Pinpoint the cell where the given text exists, returning its (x, y) midpoint coordinate. 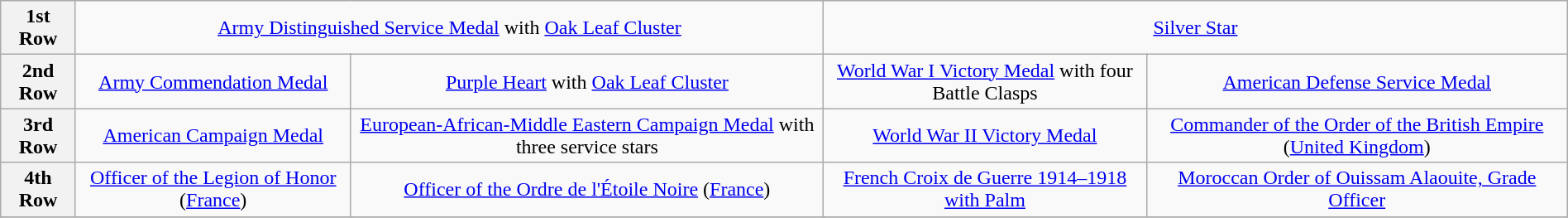
3rd Row (38, 136)
American Defense Service Medal (1356, 81)
Purple Heart with Oak Leaf Cluster (587, 81)
French Croix de Guerre 1914–1918 with Palm (986, 189)
2nd Row (38, 81)
4th Row (38, 189)
Officer of the Legion of Honor (France) (213, 189)
Commander of the Order of the British Empire (United Kingdom) (1356, 136)
Army Commendation Medal (213, 81)
Moroccan Order of Ouissam Alaouite, Grade Officer (1356, 189)
Army Distinguished Service Medal with Oak Leaf Cluster (449, 28)
Silver Star (1196, 28)
Officer of the Ordre de l'Étoile Noire (France) (587, 189)
American Campaign Medal (213, 136)
1st Row (38, 28)
World War II Victory Medal (986, 136)
European-African-Middle Eastern Campaign Medal with three service stars (587, 136)
World War I Victory Medal with four Battle Clasps (986, 81)
